Extract the [x, y] coordinate from the center of the cell holding the provided text.  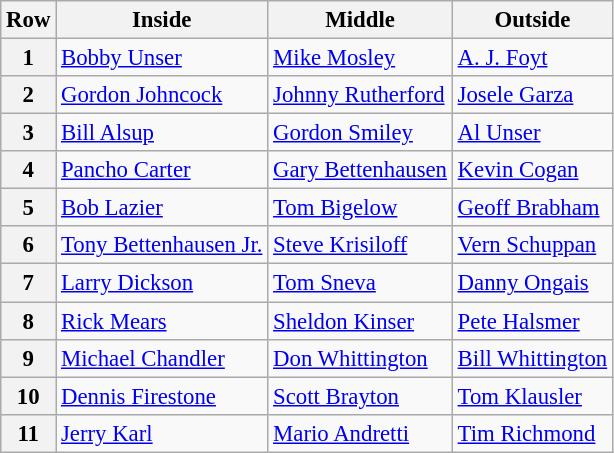
A. J. Foyt [532, 58]
11 [28, 433]
Johnny Rutherford [360, 95]
Outside [532, 20]
3 [28, 133]
Tom Klausler [532, 396]
Inside [162, 20]
Larry Dickson [162, 283]
4 [28, 170]
Tony Bettenhausen Jr. [162, 245]
Josele Garza [532, 95]
Geoff Brabham [532, 208]
Gary Bettenhausen [360, 170]
10 [28, 396]
Don Whittington [360, 358]
Mike Mosley [360, 58]
Middle [360, 20]
Mario Andretti [360, 433]
Tim Richmond [532, 433]
Pancho Carter [162, 170]
Tom Sneva [360, 283]
Tom Bigelow [360, 208]
Bob Lazier [162, 208]
Sheldon Kinser [360, 321]
2 [28, 95]
Steve Krisiloff [360, 245]
1 [28, 58]
Jerry Karl [162, 433]
Dennis Firestone [162, 396]
Michael Chandler [162, 358]
5 [28, 208]
Pete Halsmer [532, 321]
9 [28, 358]
Danny Ongais [532, 283]
Vern Schuppan [532, 245]
Kevin Cogan [532, 170]
Scott Brayton [360, 396]
Gordon Smiley [360, 133]
Bill Whittington [532, 358]
Bill Alsup [162, 133]
Bobby Unser [162, 58]
7 [28, 283]
Row [28, 20]
6 [28, 245]
Gordon Johncock [162, 95]
Al Unser [532, 133]
Rick Mears [162, 321]
8 [28, 321]
